Locate the cell with the specified text and output its (x, y) center coordinate. 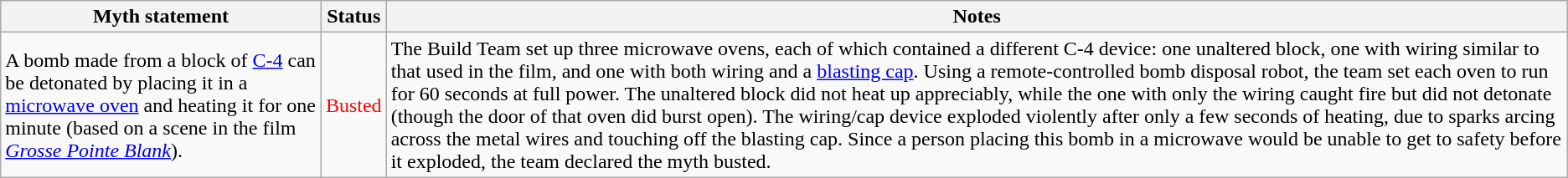
Notes (977, 17)
Busted (353, 105)
Myth statement (161, 17)
Status (353, 17)
